Return [x, y] of the center of cell containing provided text 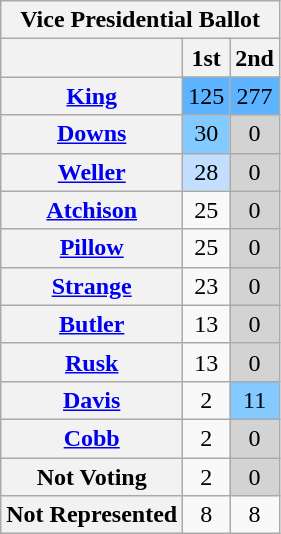
King [92, 96]
28 [206, 172]
Not Represented [92, 515]
Davis [92, 400]
Strange [92, 286]
11 [255, 400]
Not Voting [92, 477]
Cobb [92, 438]
23 [206, 286]
Rusk [92, 362]
Butler [92, 324]
30 [206, 134]
Downs [92, 134]
277 [255, 96]
125 [206, 96]
Pillow [92, 248]
Weller [92, 172]
1st [206, 58]
2nd [255, 58]
Atchison [92, 210]
Vice Presidential Ballot [140, 20]
